Locate the cell with the specified text and output its [X, Y] center coordinate. 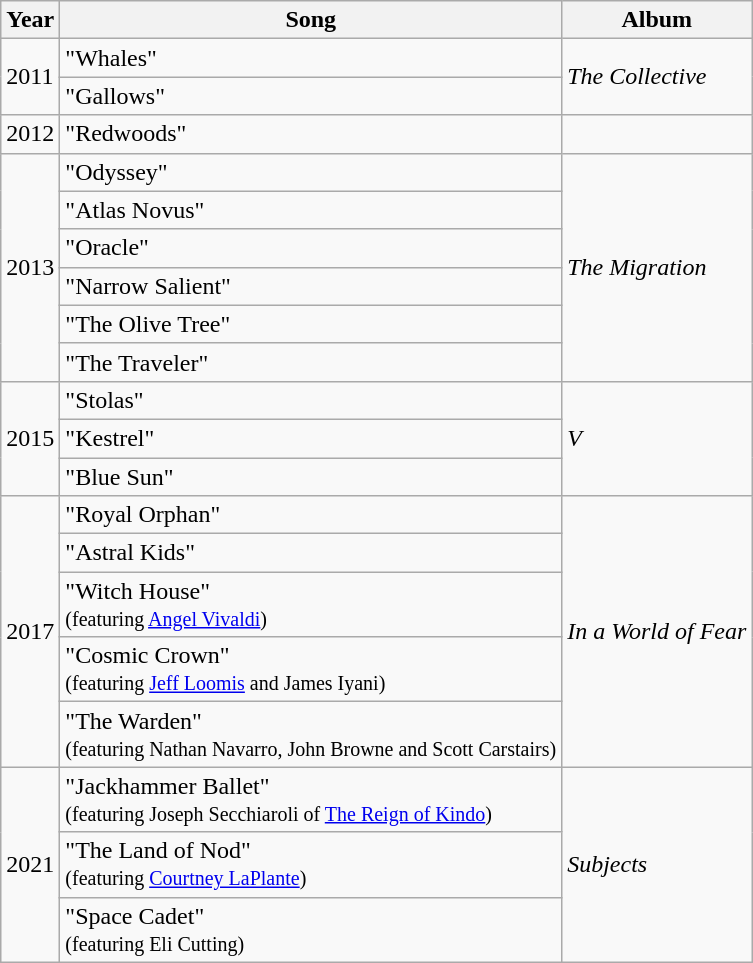
2012 [30, 134]
Album [657, 20]
2017 [30, 632]
"Space Cadet"(featuring Eli Cutting) [311, 930]
"Royal Orphan" [311, 515]
In a World of Fear [657, 632]
"Atlas Novus" [311, 210]
Subjects [657, 864]
2011 [30, 77]
"Oracle" [311, 248]
"Cosmic Crown"(featuring Jeff Loomis and James Iyani) [311, 670]
"The Olive Tree" [311, 324]
"Redwoods" [311, 134]
"Narrow Salient" [311, 286]
The Migration [657, 267]
"Whales" [311, 58]
"Kestrel" [311, 438]
"The Traveler" [311, 362]
"Witch House"(featuring Angel Vivaldi) [311, 604]
Year [30, 20]
"Odyssey" [311, 172]
"Gallows" [311, 96]
2021 [30, 864]
"The Warden"(featuring Nathan Navarro, John Browne and Scott Carstairs) [311, 734]
2015 [30, 438]
V [657, 438]
Song [311, 20]
"Astral Kids" [311, 553]
2013 [30, 267]
"Jackhammer Ballet"(featuring Joseph Secchiaroli of The Reign of Kindo) [311, 800]
"Blue Sun" [311, 477]
"Stolas" [311, 400]
"The Land of Nod"(featuring Courtney LaPlante) [311, 864]
The Collective [657, 77]
